Return [x, y] of the center of cell containing provided text 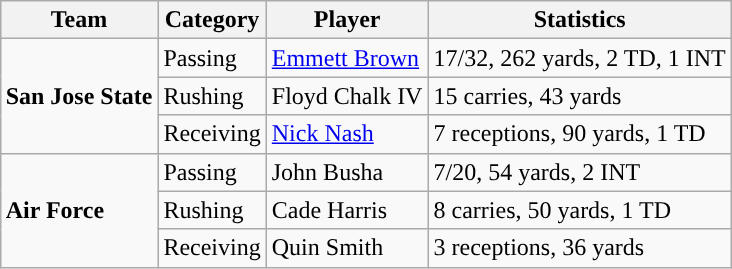
San Jose State [79, 96]
Air Force [79, 210]
Nick Nash [347, 134]
7/20, 54 yards, 2 INT [580, 172]
3 receptions, 36 yards [580, 248]
Emmett Brown [347, 58]
Team [79, 20]
Quin Smith [347, 248]
8 carries, 50 yards, 1 TD [580, 210]
Cade Harris [347, 210]
Floyd Chalk IV [347, 96]
17/32, 262 yards, 2 TD, 1 INT [580, 58]
Player [347, 20]
15 carries, 43 yards [580, 96]
Statistics [580, 20]
Category [212, 20]
7 receptions, 90 yards, 1 TD [580, 134]
John Busha [347, 172]
